Find where the given text appears and provide that cell's center as (X, Y) coordinate. 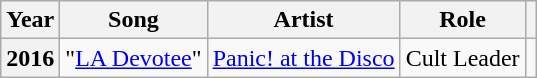
Panic! at the Disco (304, 58)
Song (134, 20)
Year (30, 20)
"LA Devotee" (134, 58)
2016 (30, 58)
Artist (304, 20)
Role (462, 20)
Cult Leader (462, 58)
